Find where the given text appears and provide that cell's center as (X, Y) coordinate. 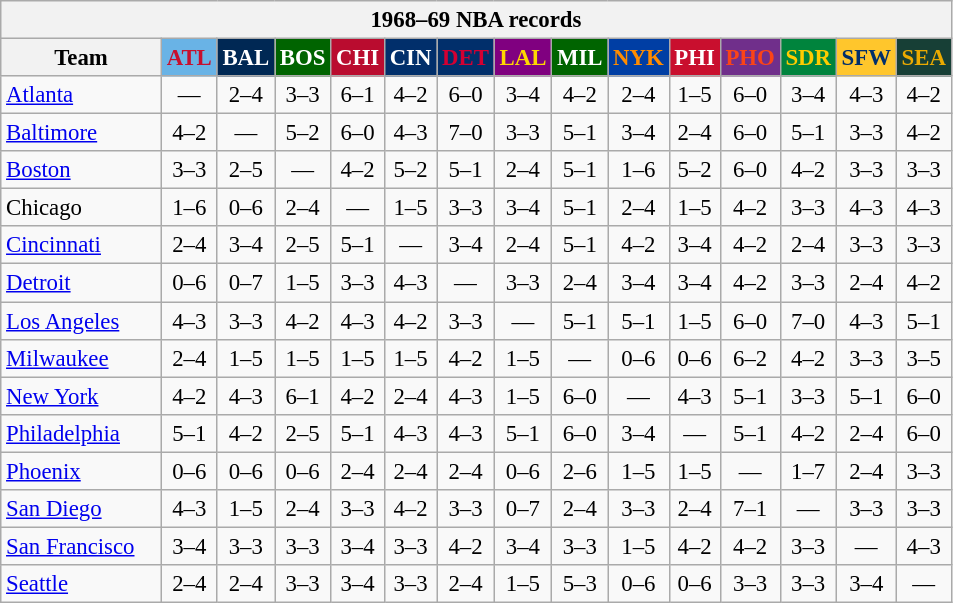
New York (82, 396)
1–7 (808, 471)
1968–69 NBA records (476, 20)
Chicago (82, 208)
DET (466, 58)
Phoenix (82, 471)
5–3 (580, 584)
2–6 (580, 471)
SEA (924, 58)
7–1 (750, 509)
Boston (82, 170)
MIL (580, 58)
ATL (189, 58)
Los Angeles (82, 321)
Philadelphia (82, 433)
CHI (358, 58)
Cincinnati (82, 245)
Baltimore (82, 133)
Atlanta (82, 95)
6–2 (750, 358)
BOS (303, 58)
3–5 (924, 358)
PHO (750, 58)
PHI (694, 58)
SFW (866, 58)
Milwaukee (82, 358)
SDR (808, 58)
Detroit (82, 283)
CIN (410, 58)
San Francisco (82, 546)
NYK (638, 58)
LAL (522, 58)
San Diego (82, 509)
Team (82, 58)
Seattle (82, 584)
BAL (246, 58)
